Locate the cell with the specified text and output its (x, y) center coordinate. 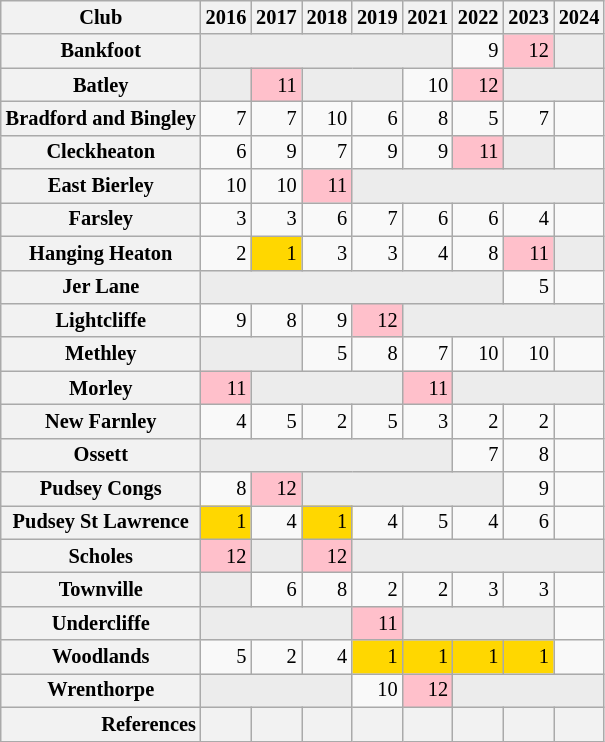
East Bierley (101, 186)
Pudsey Congs (101, 489)
Pudsey St Lawrence (101, 522)
Scholes (101, 556)
Undercliffe (101, 623)
2019 (377, 17)
Cleckheaton (101, 152)
2022 (478, 17)
Morley (101, 388)
Methley (101, 354)
2018 (327, 17)
Ossett (101, 455)
Woodlands (101, 657)
Lightcliffe (101, 320)
References (101, 724)
2021 (428, 17)
Farsley (101, 219)
2017 (276, 17)
2024 (579, 17)
2023 (528, 17)
New Farnley (101, 421)
Bradford and Bingley (101, 118)
Wrenthorpe (101, 690)
Club (101, 17)
Hanging Heaton (101, 253)
Bankfoot (101, 51)
2016 (226, 17)
Batley (101, 85)
Townville (101, 589)
Jer Lane (101, 287)
